Scan for the cell matching the given text and deliver its [X, Y] coordinate at center. 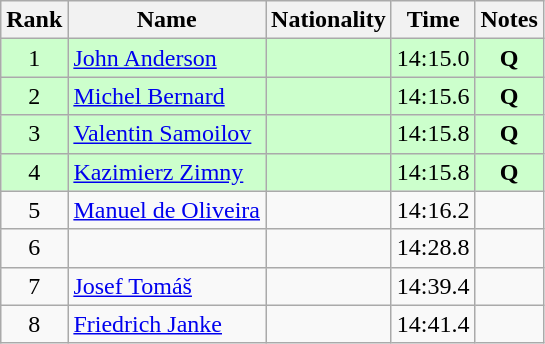
Valentin Samoilov [167, 134]
Kazimierz Zimny [167, 172]
John Anderson [167, 58]
7 [34, 286]
Time [433, 20]
4 [34, 172]
Friedrich Janke [167, 324]
Name [167, 20]
Rank [34, 20]
2 [34, 96]
3 [34, 134]
Michel Bernard [167, 96]
14:41.4 [433, 324]
5 [34, 210]
14:39.4 [433, 286]
14:28.8 [433, 248]
6 [34, 248]
14:16.2 [433, 210]
14:15.0 [433, 58]
Josef Tomáš [167, 286]
Nationality [329, 20]
Manuel de Oliveira [167, 210]
1 [34, 58]
14:15.6 [433, 96]
8 [34, 324]
Notes [509, 20]
